Capture the cell that displays the provided text and extract its [x, y] central coordinate. 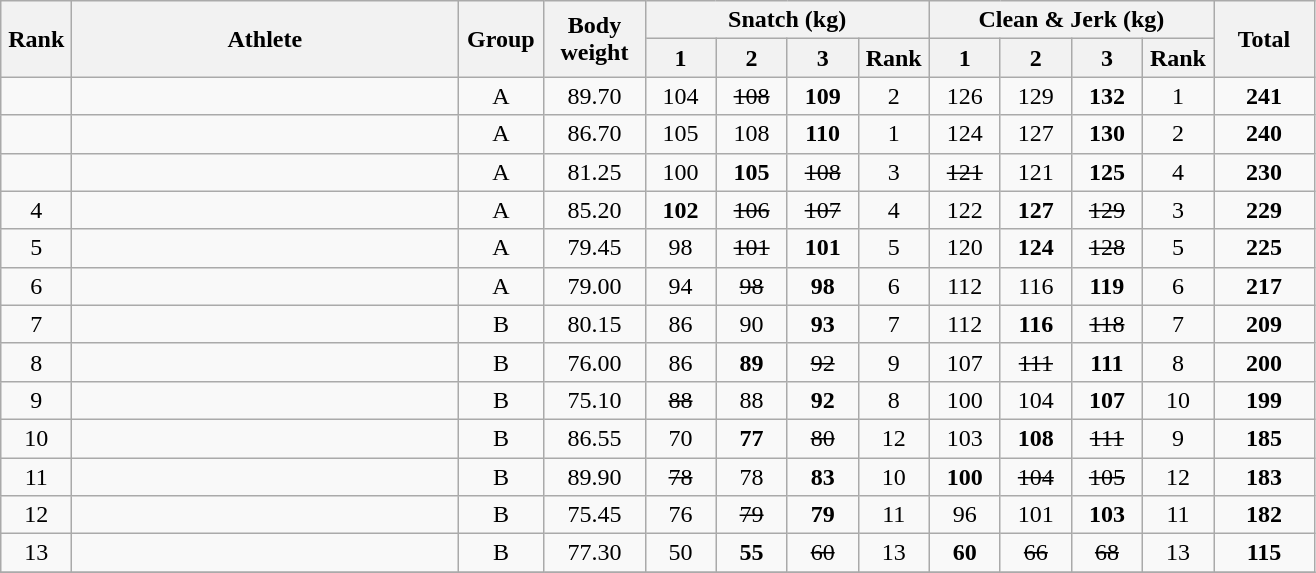
89.90 [594, 477]
106 [752, 210]
217 [1264, 286]
86.55 [594, 438]
50 [680, 553]
185 [1264, 438]
96 [964, 515]
122 [964, 210]
182 [1264, 515]
85.20 [594, 210]
229 [1264, 210]
90 [752, 324]
125 [1106, 172]
126 [964, 96]
118 [1106, 324]
75.10 [594, 400]
79.45 [594, 248]
109 [822, 96]
102 [680, 210]
183 [1264, 477]
70 [680, 438]
81.25 [594, 172]
240 [1264, 134]
94 [680, 286]
66 [1036, 553]
241 [1264, 96]
80 [822, 438]
Body weight [594, 39]
76.00 [594, 362]
89.70 [594, 96]
199 [1264, 400]
209 [1264, 324]
Snatch (kg) [787, 20]
77.30 [594, 553]
75.45 [594, 515]
93 [822, 324]
Clean & Jerk (kg) [1071, 20]
200 [1264, 362]
77 [752, 438]
132 [1106, 96]
Athlete [265, 39]
68 [1106, 553]
Group [501, 39]
230 [1264, 172]
79.00 [594, 286]
115 [1264, 553]
89 [752, 362]
225 [1264, 248]
120 [964, 248]
76 [680, 515]
Total [1264, 39]
130 [1106, 134]
55 [752, 553]
83 [822, 477]
110 [822, 134]
80.15 [594, 324]
86.70 [594, 134]
119 [1106, 286]
128 [1106, 248]
